Locate the cell with the specified text and output its (x, y) center coordinate. 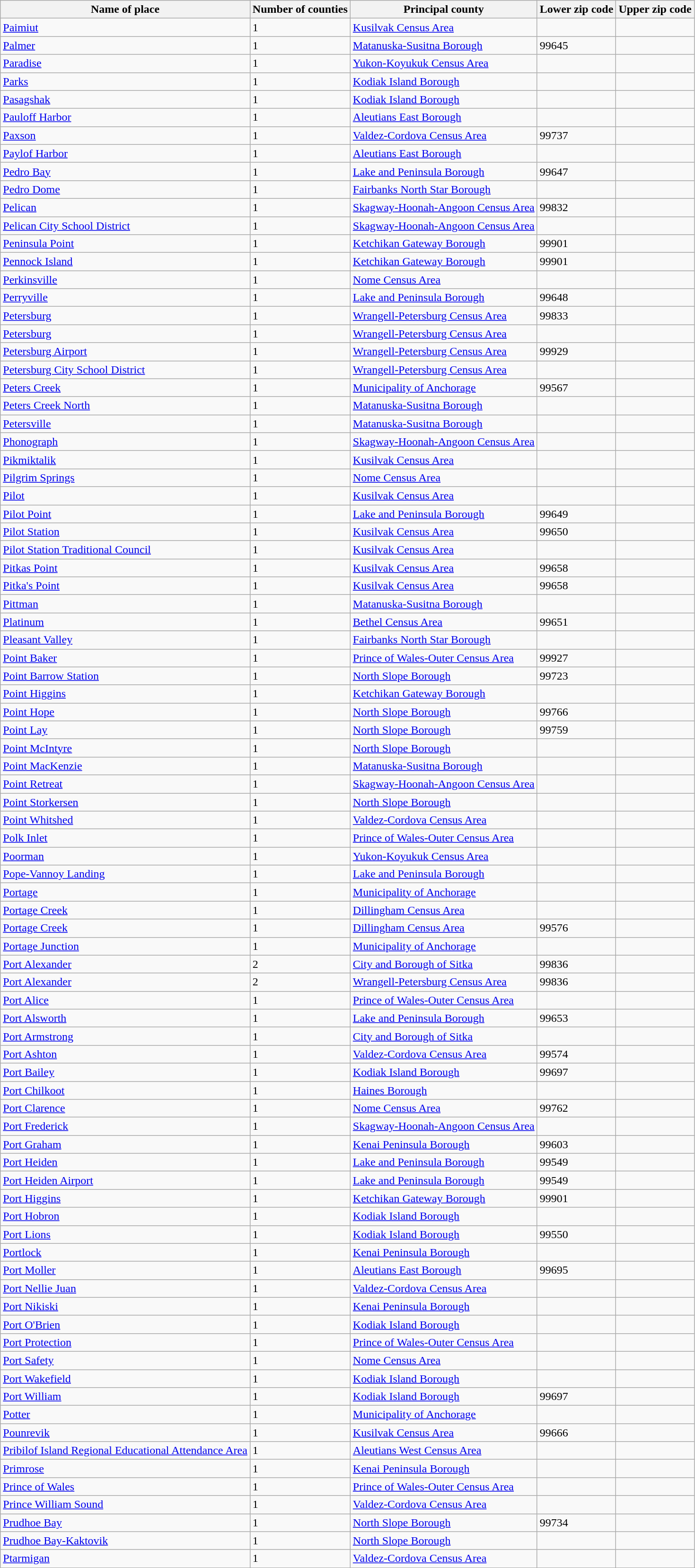
Haines Borough (444, 1090)
Port Heiden (125, 1162)
Port Hobron (125, 1216)
Point Hope (125, 712)
99723 (576, 676)
Port Higgins (125, 1198)
Point Retreat (125, 784)
99929 (576, 352)
Pasagshak (125, 99)
Paylof Harbor (125, 153)
Petersburg City School District (125, 370)
Polk Inlet (125, 838)
Portage Junction (125, 946)
99649 (576, 514)
Bethel Census Area (444, 622)
99653 (576, 1018)
Point Barrow Station (125, 676)
Primrose (125, 1469)
Perryville (125, 298)
99651 (576, 622)
99574 (576, 1054)
Point Storkersen (125, 802)
Phonograph (125, 442)
Potter (125, 1415)
Pilgrim Springs (125, 478)
Port Alsworth (125, 1018)
Port Alice (125, 1000)
Pitkas Point (125, 568)
99648 (576, 298)
99695 (576, 1270)
99766 (576, 712)
Pribilof Island Regional Educational Attendance Area (125, 1451)
Port William (125, 1397)
Port Nikiski (125, 1306)
99832 (576, 207)
Platinum (125, 622)
99666 (576, 1433)
99734 (576, 1523)
Poorman (125, 856)
Prudhoe Bay-Kaktovik (125, 1541)
99567 (576, 388)
Paimiut (125, 27)
Pilot Station Traditional Council (125, 550)
Port Protection (125, 1342)
Pedro Dome (125, 189)
Peninsula Point (125, 244)
Pleasant Valley (125, 640)
Port Nellie Juan (125, 1288)
Upper zip code (655, 9)
Pedro Bay (125, 171)
Pounrevik (125, 1433)
Port Frederick (125, 1126)
99762 (576, 1108)
99645 (576, 45)
Parks (125, 81)
Pitka's Point (125, 586)
Lower zip code (576, 9)
Point Higgins (125, 694)
Palmer (125, 45)
99650 (576, 532)
Point MacKenzie (125, 766)
Port O'Brien (125, 1324)
Port Heiden Airport (125, 1180)
99576 (576, 928)
Port Wakefield (125, 1379)
99759 (576, 730)
Port Armstrong (125, 1036)
Point McIntyre (125, 748)
Point Whitshed (125, 820)
Principal county (444, 9)
Paxson (125, 135)
Port Chilkoot (125, 1090)
Number of counties (300, 9)
Point Baker (125, 658)
Pauloff Harbor (125, 117)
Port Clarence (125, 1108)
Pittman (125, 604)
99737 (576, 135)
Pilot Point (125, 514)
Ptarmigan (125, 1559)
Prince of Wales (125, 1487)
Port Ashton (125, 1054)
99927 (576, 658)
99647 (576, 171)
Port Bailey (125, 1072)
Port Safety (125, 1360)
Point Lay (125, 730)
Peters Creek (125, 388)
Petersburg Airport (125, 352)
Port Graham (125, 1144)
Pelican (125, 207)
Pelican City School District (125, 226)
Pope-Vannoy Landing (125, 874)
Paradise (125, 63)
99603 (576, 1144)
Portlock (125, 1252)
Perkinsville (125, 280)
Name of place (125, 9)
Pennock Island (125, 262)
Petersville (125, 424)
99550 (576, 1234)
Prudhoe Bay (125, 1523)
Portage (125, 892)
Pikmiktalik (125, 460)
Peters Creek North (125, 406)
Prince William Sound (125, 1505)
Port Lions (125, 1234)
Aleutians West Census Area (444, 1451)
Port Moller (125, 1270)
99833 (576, 316)
Pilot Station (125, 532)
Pilot (125, 496)
